Capture the cell that displays the provided text and extract its (X, Y) central coordinate. 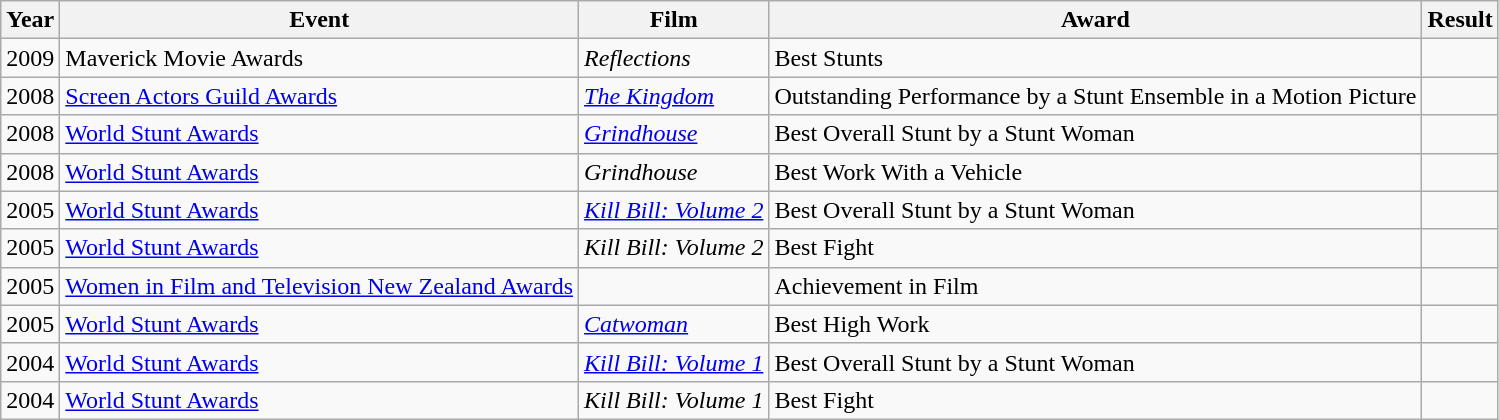
Catwoman (674, 324)
Outstanding Performance by a Stunt Ensemble in a Motion Picture (1096, 96)
2009 (30, 58)
Best Work With a Vehicle (1096, 172)
Achievement in Film (1096, 286)
Award (1096, 20)
The Kingdom (674, 96)
Screen Actors Guild Awards (320, 96)
Year (30, 20)
Result (1460, 20)
Women in Film and Television New Zealand Awards (320, 286)
Best High Work (1096, 324)
Film (674, 20)
Maverick Movie Awards (320, 58)
Event (320, 20)
Reflections (674, 58)
Best Stunts (1096, 58)
